For the text-containing cell, return its midpoint in (X, Y) coordinate format. 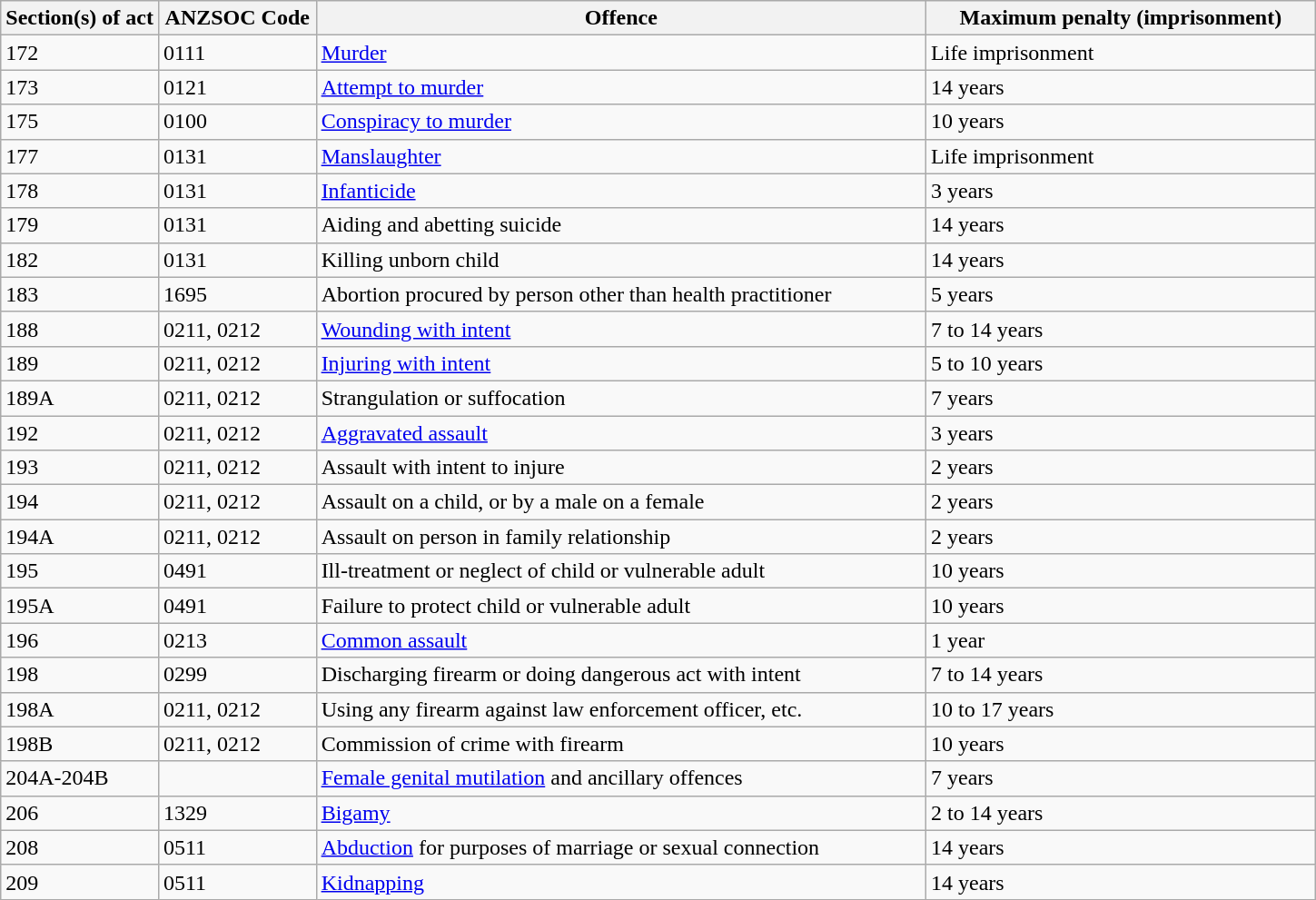
194 (80, 502)
Female genital mutilation and ancillary offences (621, 778)
0111 (237, 53)
Injuring with intent (621, 363)
182 (80, 260)
0100 (237, 122)
188 (80, 329)
198A (80, 709)
Maximum penalty (imprisonment) (1121, 18)
208 (80, 847)
2 to 14 years (1121, 813)
192 (80, 433)
Conspiracy to murder (621, 122)
195A (80, 606)
Using any firearm against law enforcement officer, etc. (621, 709)
Assault on person in family relationship (621, 537)
178 (80, 191)
Aggravated assault (621, 433)
177 (80, 156)
ANZSOC Code (237, 18)
Assault on a child, or by a male on a female (621, 502)
Infanticide (621, 191)
Abduction for purposes of marriage or sexual connection (621, 847)
198B (80, 744)
Abortion procured by person other than health practitioner (621, 294)
172 (80, 53)
Commission of crime with firearm (621, 744)
10 to 17 years (1121, 709)
209 (80, 882)
183 (80, 294)
Killing unborn child (621, 260)
Assault with intent to injure (621, 468)
Ill-treatment or neglect of child or vulnerable adult (621, 571)
206 (80, 813)
Kidnapping (621, 882)
0121 (237, 87)
Bigamy (621, 813)
Aiding and abetting suicide (621, 225)
175 (80, 122)
Offence (621, 18)
5 to 10 years (1121, 363)
Strangulation or suffocation (621, 398)
204A-204B (80, 778)
193 (80, 468)
Murder (621, 53)
Wounding with intent (621, 329)
198 (80, 675)
Section(s) of act (80, 18)
0299 (237, 675)
194A (80, 537)
1 year (1121, 640)
Common assault (621, 640)
189A (80, 398)
196 (80, 640)
1329 (237, 813)
195 (80, 571)
179 (80, 225)
5 years (1121, 294)
1695 (237, 294)
Discharging firearm or doing dangerous act with intent (621, 675)
Failure to protect child or vulnerable adult (621, 606)
Manslaughter (621, 156)
173 (80, 87)
Attempt to murder (621, 87)
0213 (237, 640)
189 (80, 363)
